Return the [x, y] coordinate for the center point of the cell that contains the specified text.  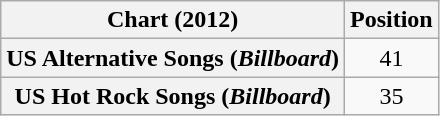
Position [392, 20]
Chart (2012) [173, 20]
35 [392, 96]
US Alternative Songs (Billboard) [173, 58]
US Hot Rock Songs (Billboard) [173, 96]
41 [392, 58]
